Return the [x, y] coordinate for the center point of the cell that contains the specified text.  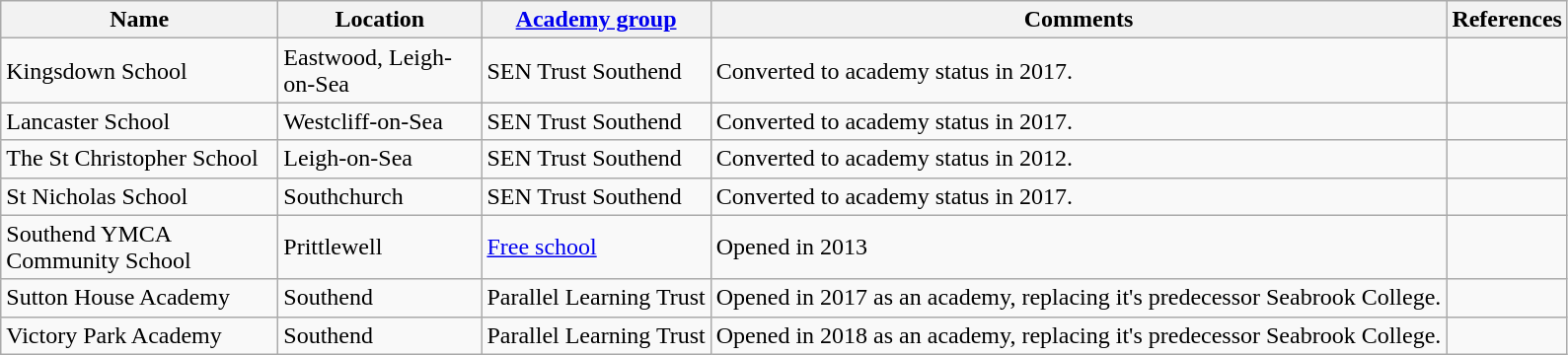
Location [380, 20]
Prittlewell [380, 247]
Academy group [596, 20]
Opened in 2018 as an academy, replacing it's predecessor Seabrook College. [1079, 335]
Leigh-on-Sea [380, 159]
Westcliff-on-Sea [380, 121]
Victory Park Academy [140, 335]
St Nicholas School [140, 196]
Southend YMCA Community School [140, 247]
Eastwood, Leigh-on-Sea [380, 71]
Lancaster School [140, 121]
Free school [596, 247]
Southchurch [380, 196]
Opened in 2017 as an academy, replacing it's predecessor Seabrook College. [1079, 298]
Sutton House Academy [140, 298]
Opened in 2013 [1079, 247]
Converted to academy status in 2012. [1079, 159]
References [1508, 20]
The St Christopher School [140, 159]
Name [140, 20]
Comments [1079, 20]
Kingsdown School [140, 71]
